Provide the (x, y) coordinate of the cell's center where the given text is located.  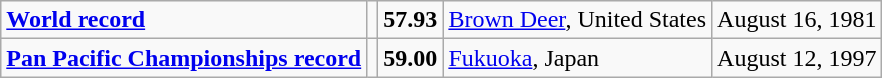
Pan Pacific Championships record (184, 58)
Brown Deer, United States (578, 20)
August 16, 1981 (797, 20)
August 12, 1997 (797, 58)
57.93 (410, 20)
59.00 (410, 58)
Fukuoka, Japan (578, 58)
World record (184, 20)
